For the text-containing cell, return its midpoint in [x, y] coordinate format. 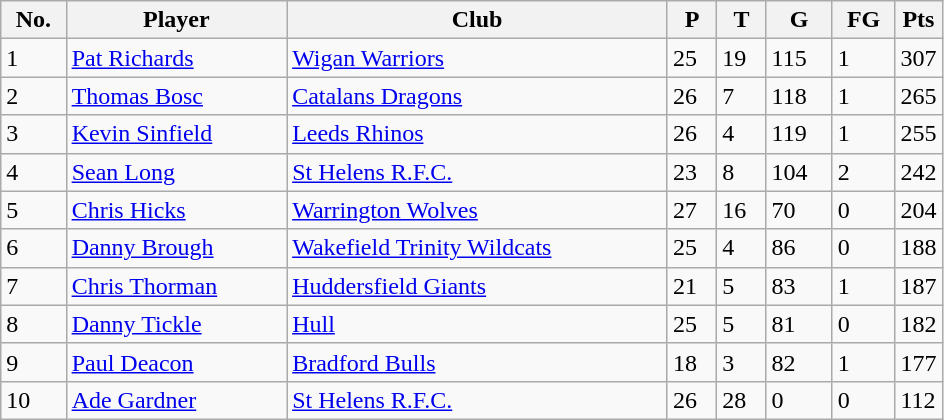
No. [34, 20]
Ade Gardner [176, 400]
307 [918, 58]
119 [799, 134]
115 [799, 58]
Sean Long [176, 172]
10 [34, 400]
81 [799, 324]
Pts [918, 20]
6 [34, 248]
21 [692, 286]
Kevin Sinfield [176, 134]
112 [918, 400]
18 [692, 362]
Chris Thorman [176, 286]
Danny Brough [176, 248]
Chris Hicks [176, 210]
T [742, 20]
19 [742, 58]
265 [918, 96]
Pat Richards [176, 58]
104 [799, 172]
204 [918, 210]
FG [864, 20]
16 [742, 210]
Hull [478, 324]
Bradford Bulls [478, 362]
Club [478, 20]
177 [918, 362]
Wakefield Trinity Wildcats [478, 248]
70 [799, 210]
23 [692, 172]
Huddersfield Giants [478, 286]
Player [176, 20]
86 [799, 248]
G [799, 20]
Catalans Dragons [478, 96]
28 [742, 400]
83 [799, 286]
82 [799, 362]
Warrington Wolves [478, 210]
27 [692, 210]
Thomas Bosc [176, 96]
Danny Tickle [176, 324]
242 [918, 172]
118 [799, 96]
Wigan Warriors [478, 58]
188 [918, 248]
255 [918, 134]
P [692, 20]
9 [34, 362]
187 [918, 286]
182 [918, 324]
Leeds Rhinos [478, 134]
Paul Deacon [176, 362]
